Return (x, y) of the center of cell containing provided text 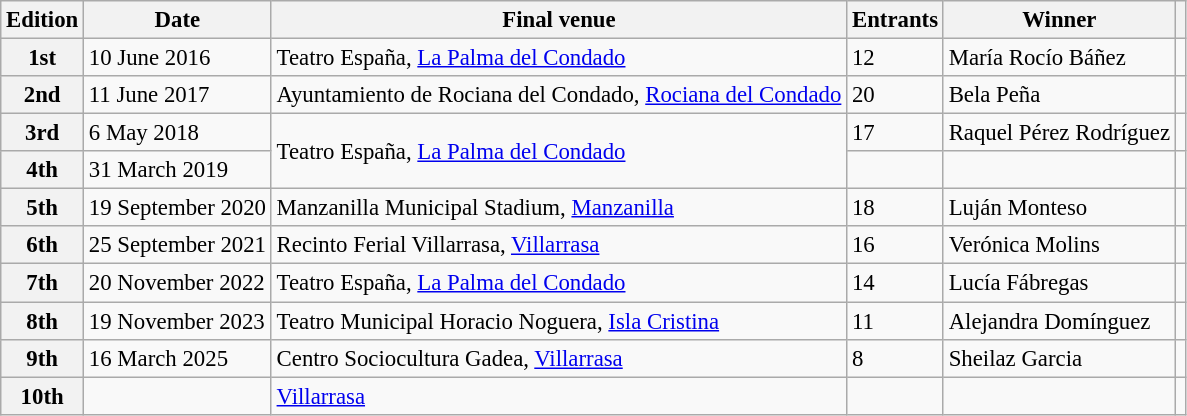
10 June 2016 (178, 58)
10th (42, 396)
8 (896, 358)
Winner (1059, 20)
Raquel Pérez Rodríguez (1059, 133)
Recinto Ferial Villarrasa, Villarrasa (558, 245)
Manzanilla Municipal Stadium, Manzanilla (558, 208)
12 (896, 58)
6 May 2018 (178, 133)
Centro Sociocultura Gadea, Villarrasa (558, 358)
4th (42, 170)
17 (896, 133)
Final venue (558, 20)
16 (896, 245)
11 (896, 321)
18 (896, 208)
14 (896, 283)
25 September 2021 (178, 245)
3rd (42, 133)
Bela Peña (1059, 95)
Teatro Municipal Horacio Noguera, Isla Cristina (558, 321)
Verónica Molins (1059, 245)
19 September 2020 (178, 208)
Luján Monteso (1059, 208)
6th (42, 245)
María Rocío Báñez (1059, 58)
8th (42, 321)
Sheilaz Garcia (1059, 358)
Entrants (896, 20)
1st (42, 58)
19 November 2023 (178, 321)
2nd (42, 95)
Lucía Fábregas (1059, 283)
5th (42, 208)
31 March 2019 (178, 170)
Alejandra Domínguez (1059, 321)
11 June 2017 (178, 95)
16 March 2025 (178, 358)
Ayuntamiento de Rociana del Condado, Rociana del Condado (558, 95)
7th (42, 283)
Edition (42, 20)
9th (42, 358)
20 (896, 95)
20 November 2022 (178, 283)
Date (178, 20)
Villarrasa (558, 396)
